Extract the [X, Y] coordinate from the center of the cell holding the provided text.  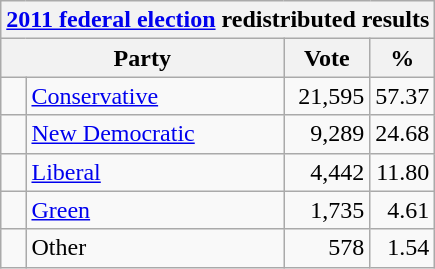
9,289 [327, 134]
2011 federal election redistributed results [218, 20]
Party [142, 58]
Other [155, 248]
24.68 [402, 134]
Green [155, 210]
New Democratic [155, 134]
578 [327, 248]
Conservative [155, 96]
11.80 [402, 172]
21,595 [327, 96]
Liberal [155, 172]
% [402, 58]
1,735 [327, 210]
4,442 [327, 172]
1.54 [402, 248]
Vote [327, 58]
4.61 [402, 210]
57.37 [402, 96]
